Determine the (X, Y) coordinate at the center of the cell enclosing the given text.  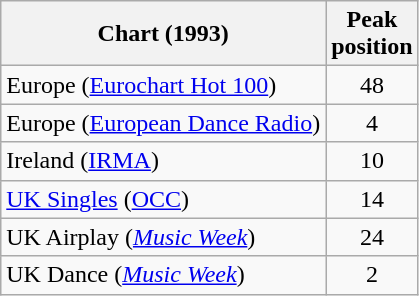
2 (372, 275)
4 (372, 123)
14 (372, 199)
Europe (Eurochart Hot 100) (164, 85)
24 (372, 237)
UK Dance (Music Week) (164, 275)
UK Airplay (Music Week) (164, 237)
48 (372, 85)
10 (372, 161)
UK Singles (OCC) (164, 199)
Europe (European Dance Radio) (164, 123)
Chart (1993) (164, 34)
Peakposition (372, 34)
Ireland (IRMA) (164, 161)
